Find where the given text appears and provide that cell's center as [x, y] coordinate. 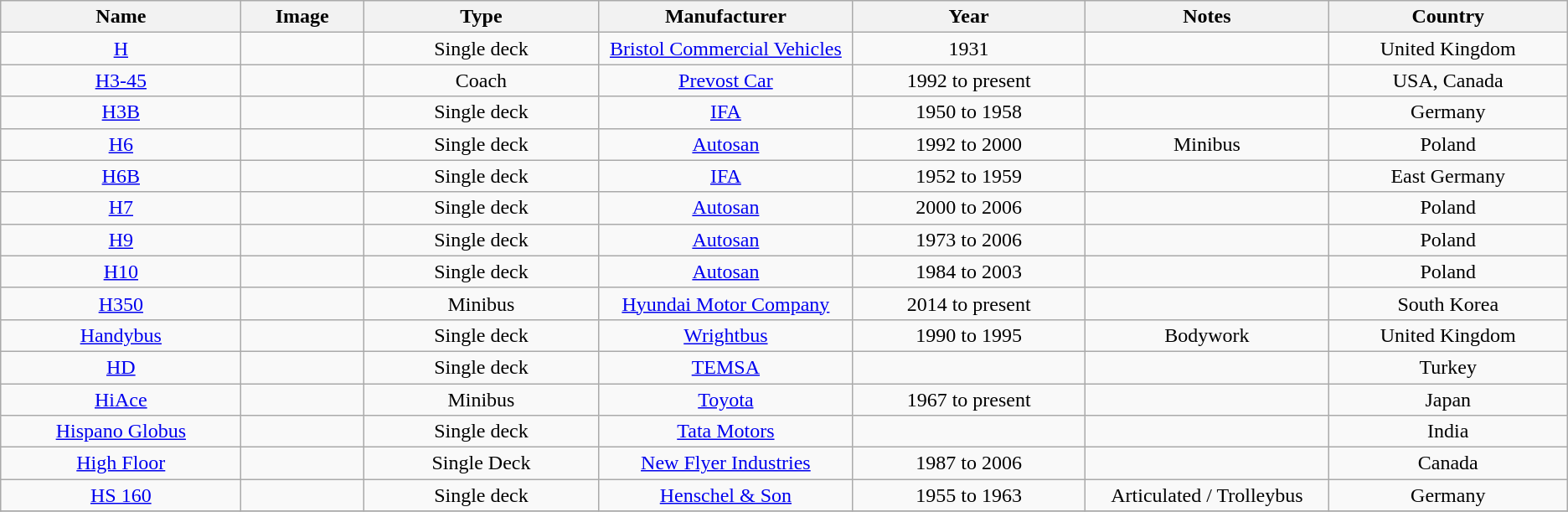
HiAce [121, 400]
Year [969, 17]
1987 to 2006 [969, 463]
Hyundai Motor Company [725, 303]
Notes [1208, 17]
Country [1447, 17]
Wrightbus [725, 335]
Japan [1447, 400]
1952 to 1959 [969, 176]
Name [121, 17]
1967 to present [969, 400]
HD [121, 367]
1992 to present [969, 80]
2014 to present [969, 303]
Turkey [1447, 367]
H3B [121, 112]
H9 [121, 240]
Bodywork [1208, 335]
2000 to 2006 [969, 208]
Articulated / Trolleybus [1208, 495]
India [1447, 432]
1955 to 1963 [969, 495]
TEMSA [725, 367]
USA, Canada [1447, 80]
H10 [121, 272]
1992 to 2000 [969, 144]
Henschel & Son [725, 495]
Single Deck [482, 463]
Image [302, 17]
High Floor [121, 463]
South Korea [1447, 303]
Type [482, 17]
HS 160 [121, 495]
1931 [969, 49]
Tata Motors [725, 432]
H7 [121, 208]
1950 to 1958 [969, 112]
New Flyer Industries [725, 463]
H350 [121, 303]
1973 to 2006 [969, 240]
H6B [121, 176]
Bristol Commercial Vehicles [725, 49]
1984 to 2003 [969, 272]
H [121, 49]
Prevost Car [725, 80]
Canada [1447, 463]
1990 to 1995 [969, 335]
H3-45 [121, 80]
Hispano Globus [121, 432]
Handybus [121, 335]
East Germany [1447, 176]
Toyota [725, 400]
H6 [121, 144]
Coach [482, 80]
Manufacturer [725, 17]
